Scan for the cell matching the given text and deliver its [x, y] coordinate at center. 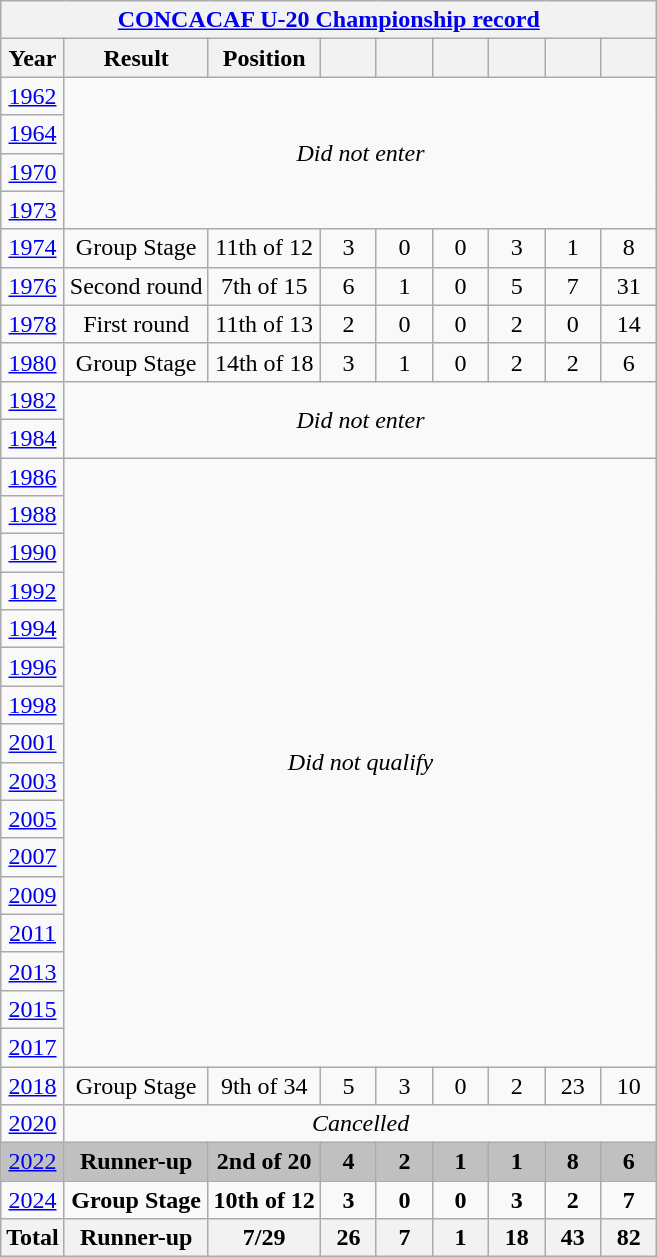
2022 [33, 1162]
2007 [33, 857]
CONCACAF U-20 Championship record [329, 20]
1980 [33, 362]
First round [136, 324]
1982 [33, 400]
2nd of 20 [264, 1162]
Position [264, 58]
2015 [33, 1009]
Second round [136, 286]
2020 [33, 1124]
2001 [33, 743]
7/29 [264, 1238]
Result [136, 58]
7th of 15 [264, 286]
4 [348, 1162]
18 [517, 1238]
10 [629, 1085]
1978 [33, 324]
1964 [33, 134]
2009 [33, 895]
1970 [33, 172]
1990 [33, 553]
Did not qualify [360, 762]
1973 [33, 210]
Year [33, 58]
9th of 34 [264, 1085]
2011 [33, 933]
1988 [33, 515]
2017 [33, 1047]
31 [629, 286]
1984 [33, 438]
1996 [33, 667]
1998 [33, 705]
2005 [33, 819]
1986 [33, 477]
Total [33, 1238]
23 [573, 1085]
26 [348, 1238]
2018 [33, 1085]
43 [573, 1238]
2024 [33, 1200]
1962 [33, 96]
14th of 18 [264, 362]
1974 [33, 248]
11th of 12 [264, 248]
Cancelled [360, 1124]
2003 [33, 781]
11th of 13 [264, 324]
14 [629, 324]
1992 [33, 591]
10th of 12 [264, 1200]
82 [629, 1238]
1994 [33, 629]
2013 [33, 971]
1976 [33, 286]
